Search for the cell housing the specified text and yield its (x, y) center coordinate. 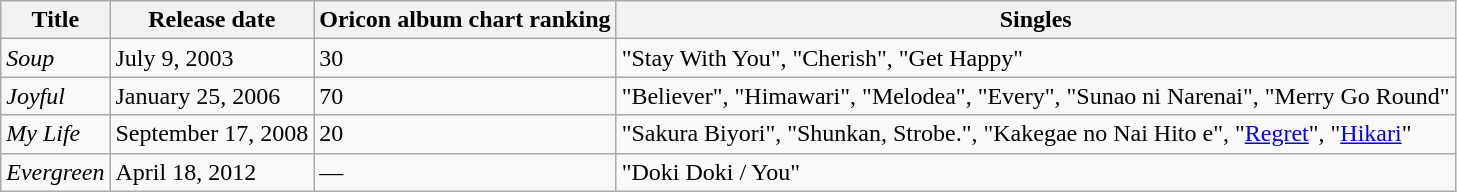
Soup (56, 58)
Singles (1036, 20)
My Life (56, 134)
Oricon album chart ranking (465, 20)
30 (465, 58)
"Sakura Biyori", "Shunkan, Strobe.", "Kakegae no Nai Hito e", "Regret", "Hikari" (1036, 134)
— (465, 172)
"Stay With You", "Cherish", "Get Happy" (1036, 58)
"Believer", "Himawari", "Melodea", "Every", "Sunao ni Narenai", "Merry Go Round" (1036, 96)
Release date (212, 20)
January 25, 2006 (212, 96)
July 9, 2003 (212, 58)
70 (465, 96)
"Doki Doki / You" (1036, 172)
Joyful (56, 96)
20 (465, 134)
April 18, 2012 (212, 172)
Title (56, 20)
Evergreen (56, 172)
September 17, 2008 (212, 134)
